Locate the cell with the specified text and output its [X, Y] center coordinate. 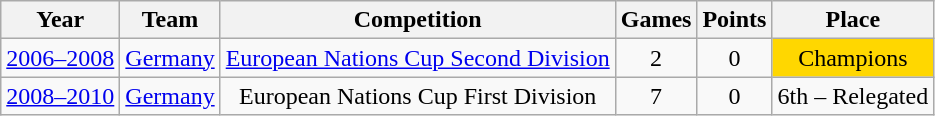
European Nations Cup First Division [418, 96]
2006–2008 [60, 58]
Games [656, 20]
Champions [853, 58]
European Nations Cup Second Division [418, 58]
Competition [418, 20]
Points [734, 20]
2 [656, 58]
Place [853, 20]
Team [170, 20]
Year [60, 20]
6th – Relegated [853, 96]
7 [656, 96]
2008–2010 [60, 96]
